Output the (x, y) coordinate of the center of the cell containing the given text.  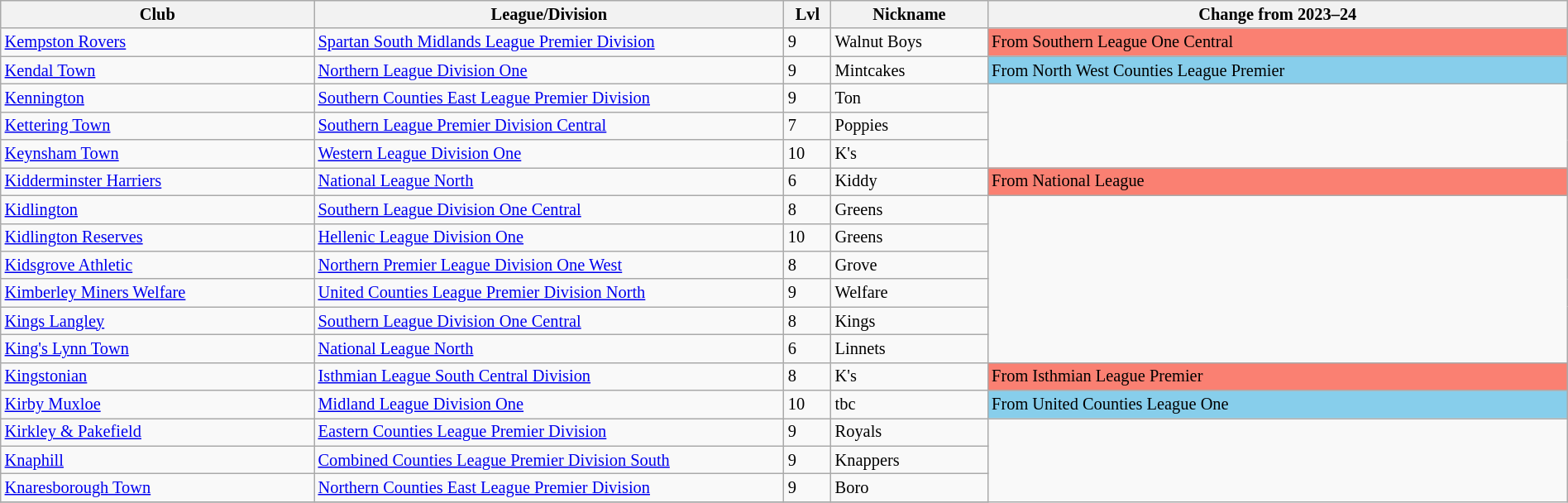
Lvl (807, 14)
Kiddy (910, 181)
Kings (910, 321)
tbc (910, 405)
Eastern Counties League Premier Division (549, 432)
Knaresborough Town (157, 487)
Kingstonian (157, 376)
Boro (910, 487)
Grove (910, 265)
Northern Premier League Division One West (549, 265)
Kempston Rovers (157, 42)
Isthmian League South Central Division (549, 376)
Keynsham Town (157, 154)
Kendal Town (157, 70)
Northern Counties East League Premier Division (549, 487)
Combined Counties League Premier Division South (549, 460)
Poppies (910, 126)
Midland League Division One (549, 405)
Kidlington Reserves (157, 237)
Change from 2023–24 (1277, 14)
From North West Counties League Premier (1277, 70)
Northern League Division One (549, 70)
Kidlington (157, 209)
League/Division (549, 14)
Kennington (157, 98)
Kirby Muxloe (157, 405)
Southern League Premier Division Central (549, 126)
From Isthmian League Premier (1277, 376)
Knaphill (157, 460)
From National League (1277, 181)
Welfare (910, 293)
Kidderminster Harriers (157, 181)
Linnets (910, 348)
Kimberley Miners Welfare (157, 293)
Royals (910, 432)
Western League Division One (549, 154)
Southern Counties East League Premier Division (549, 98)
King's Lynn Town (157, 348)
Spartan South Midlands League Premier Division (549, 42)
7 (807, 126)
Kettering Town (157, 126)
Walnut Boys (910, 42)
Club (157, 14)
Ton (910, 98)
From United Counties League One (1277, 405)
Mintcakes (910, 70)
United Counties League Premier Division North (549, 293)
Kings Langley (157, 321)
From Southern League One Central (1277, 42)
Hellenic League Division One (549, 237)
Kidsgrove Athletic (157, 265)
Kirkley & Pakefield (157, 432)
Knappers (910, 460)
Nickname (910, 14)
